From the cell containing the given text, extract its center point as (x, y) coordinate. 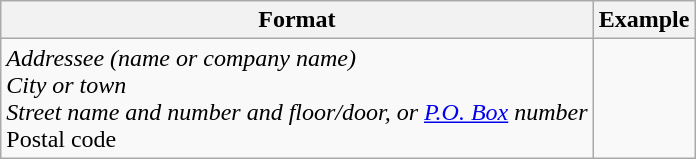
Example (644, 20)
Addressee (name or company name)City or townStreet name and number and floor/door, or P.O. Box numberPostal code (297, 98)
Format (297, 20)
